Search for the cell housing the specified text and yield its (X, Y) center coordinate. 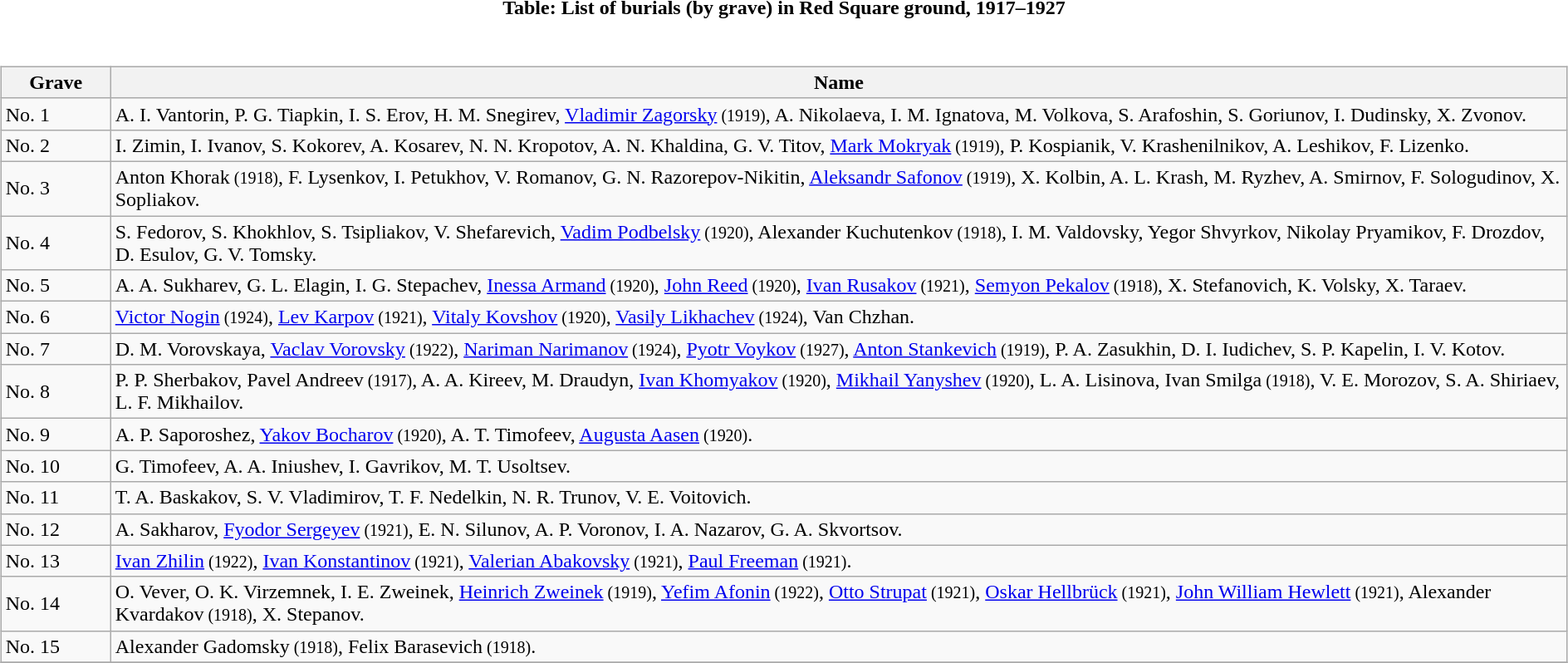
No. 5 (56, 286)
No. 2 (56, 145)
No. 6 (56, 317)
Ivan Zhilin (1922), Ivan Konstantinov (1921), Valerian Abakovsky (1921), Paul Freeman (1921). (839, 561)
No. 3 (56, 188)
Grave (56, 82)
No. 11 (56, 498)
No. 12 (56, 529)
No. 1 (56, 114)
No. 14 (56, 603)
A. Sakharov, Fyodor Sergeyev (1921), E. N. Silunov, A. P. Voronov, I. A. Nazarov, G. A. Skvortsov. (839, 529)
No. 13 (56, 561)
No. 7 (56, 349)
No. 8 (56, 392)
Alexander Gadomsky (1918), Felix Barasevich (1918). (839, 646)
G. Timofeev, A. A. Iniushev, I. Gavrikov, M. T. Usoltsev. (839, 466)
No. 10 (56, 466)
Name (839, 82)
A. P. Saporoshez, Yakov Bocharov (1920), A. T. Timofeev, Augusta Aasen (1920). (839, 435)
No. 9 (56, 435)
No. 15 (56, 646)
T. A. Baskakov, S. V. Vladimirov, T. F. Nedelkin, N. R. Trunov, V. E. Voitovich. (839, 498)
Victor Nogin (1924), Lev Karpov (1921), Vitaly Kovshov (1920), Vasily Likhachev (1924), Van Chzhan. (839, 317)
No. 4 (56, 243)
